Return the (x, y) coordinate for the center point of the cell that contains the specified text.  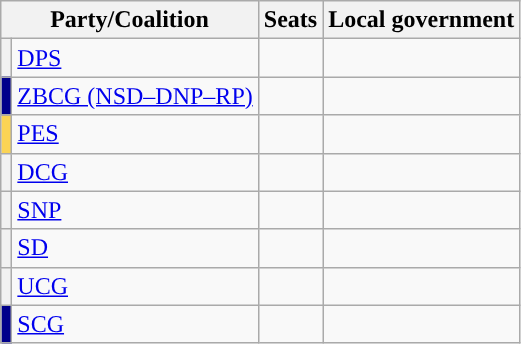
UCG (135, 286)
DPS (135, 58)
Seats (290, 20)
SD (135, 248)
Local government (422, 20)
DCG (135, 172)
ZBCG (NSD–DNP–RP) (135, 96)
PES (135, 134)
SCG (135, 324)
SNP (135, 210)
Party/Coalition (130, 20)
